Output the (X, Y) coordinate of the center of the cell containing the given text.  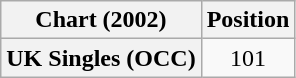
Position (248, 20)
101 (248, 58)
Chart (2002) (101, 20)
UK Singles (OCC) (101, 58)
